Capture the cell that displays the provided text and extract its [X, Y] central coordinate. 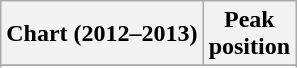
Chart (2012–2013) [102, 34]
Peakposition [249, 34]
